Return the [x, y] coordinate for the center point of the cell that contains the specified text.  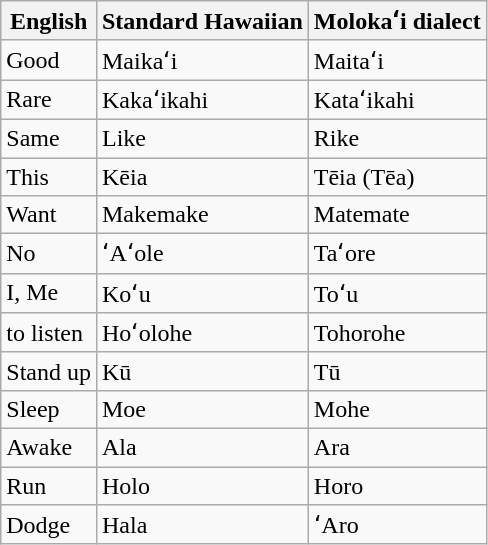
Maitaʻi [397, 60]
Makemake [202, 215]
Kakaʻikahi [202, 100]
Tohorohe [397, 333]
Kū [202, 371]
Hoʻolohe [202, 333]
Horo [397, 485]
Tū [397, 371]
Ara [397, 447]
Taʻore [397, 254]
ʻAro [397, 525]
Want [49, 215]
Rike [397, 138]
Molokaʻi dialect [397, 21]
to listen [49, 333]
Hala [202, 525]
Holo [202, 485]
Standard Hawaiian [202, 21]
I, Me [49, 293]
Mohe [397, 409]
Toʻu [397, 293]
Dodge [49, 525]
Same [49, 138]
Run [49, 485]
Moe [202, 409]
Maikaʻi [202, 60]
Matemate [397, 215]
Good [49, 60]
Kēia [202, 177]
No [49, 254]
Like [202, 138]
Ala [202, 447]
This [49, 177]
Sleep [49, 409]
English [49, 21]
ʻAʻole [202, 254]
Stand up [49, 371]
Koʻu [202, 293]
Awake [49, 447]
Tēia (Tēa) [397, 177]
Rare [49, 100]
Kataʻikahi [397, 100]
